Pinpoint the cell where the given text exists, returning its (X, Y) midpoint coordinate. 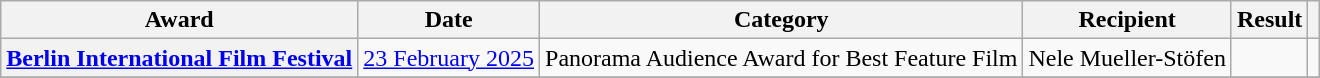
Award (180, 20)
23 February 2025 (449, 58)
Panorama Audience Award for Best Feature Film (782, 58)
Recipient (1128, 20)
Category (782, 20)
Berlin International Film Festival (180, 58)
Date (449, 20)
Result (1269, 20)
Nele Mueller-Stöfen (1128, 58)
